Search for the cell housing the specified text and yield its [X, Y] center coordinate. 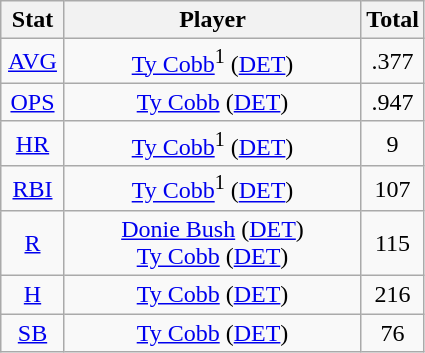
Stat [33, 20]
Donie Bush (DET)Ty Cobb (DET) [212, 244]
SB [33, 333]
RBI [33, 188]
Player [212, 20]
9 [393, 144]
76 [393, 333]
AVG [33, 62]
Total [393, 20]
OPS [33, 102]
.377 [393, 62]
216 [393, 295]
107 [393, 188]
HR [33, 144]
.947 [393, 102]
115 [393, 244]
R [33, 244]
H [33, 295]
